Identify which cell holds the provided text, then report its [x, y] central coordinate. 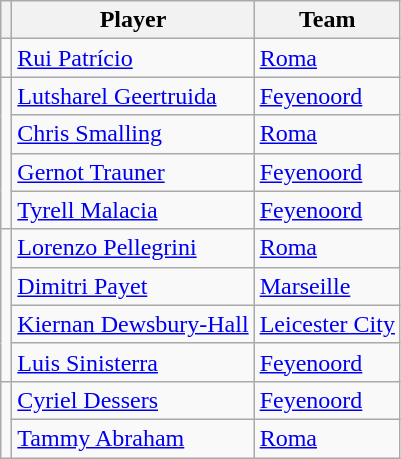
Tyrell Malacia [133, 210]
Lutsharel Geertruida [133, 96]
Tammy Abraham [133, 438]
Chris Smalling [133, 134]
Luis Sinisterra [133, 362]
Cyriel Dessers [133, 400]
Player [133, 20]
Rui Patrício [133, 58]
Leicester City [327, 324]
Kiernan Dewsbury-Hall [133, 324]
Marseille [327, 286]
Gernot Trauner [133, 172]
Dimitri Payet [133, 286]
Team [327, 20]
Lorenzo Pellegrini [133, 248]
